Return [x, y] of the center of cell containing provided text 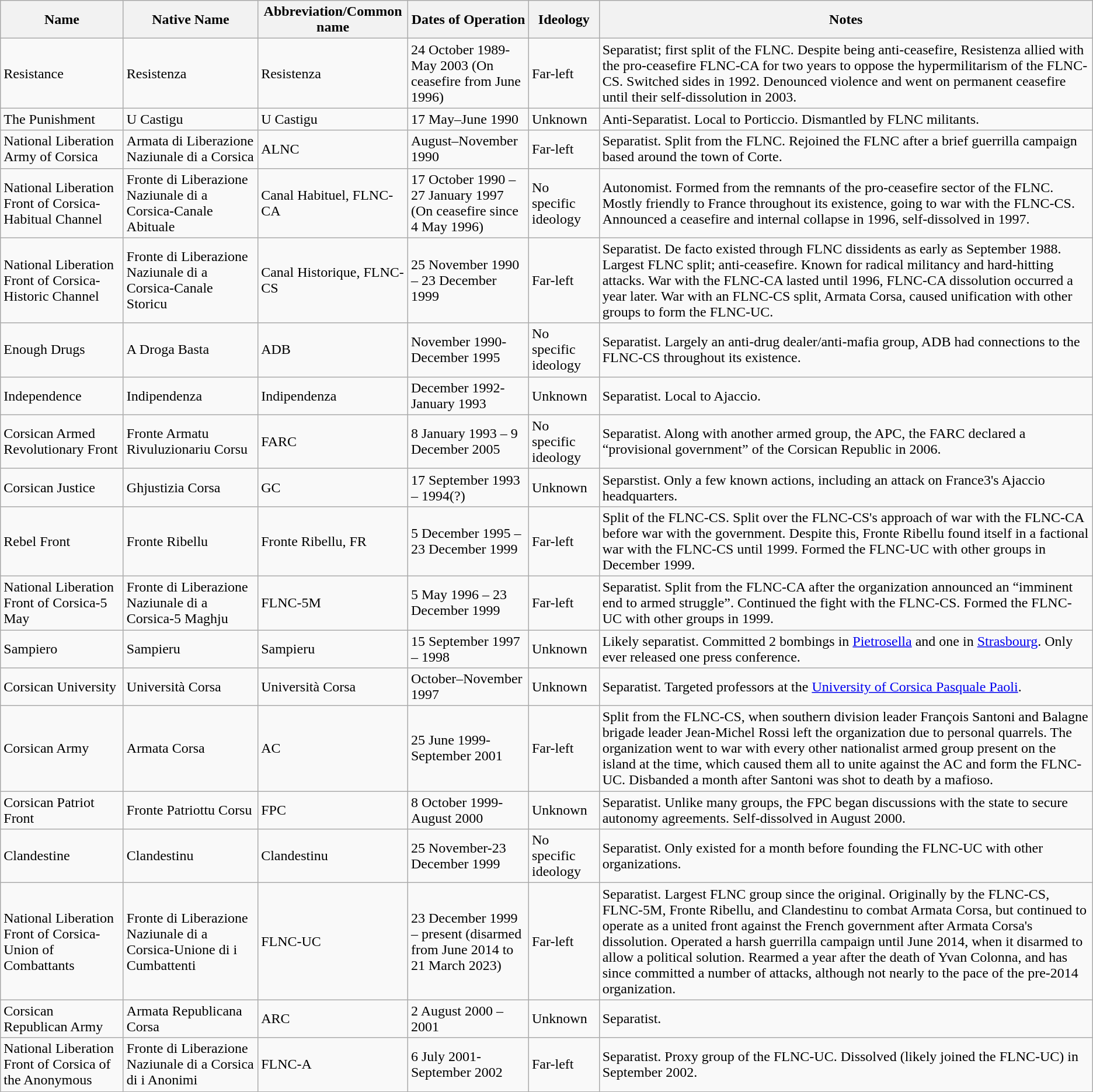
Armata di Liberazione Naziunale di a Corsica [190, 149]
November 1990-December 1995 [468, 350]
Separatist. Split from the FLNC. Rejoined the FLNC after a brief guerrilla campaign based around the town of Corte. [845, 149]
A Droga Basta [190, 350]
ARC [333, 1018]
Enough Drugs [62, 350]
Corsican Army [62, 749]
Canal Habituel, FLNC-CA [333, 203]
Fronte di Liberazione Naziunale di a Corsica-Unione di i Cumbattenti [190, 941]
FPC [333, 811]
Fronte di Liberazione Naziunale di a Corsica-5 Maghju [190, 603]
Armata Corsa [190, 749]
Fronte Ribellu [190, 541]
GC [333, 487]
National Liberation Front of Corsica-5 May [62, 603]
Ideology [564, 20]
Corsican Justice [62, 487]
Separatist. Only existed for a month before founding the FLNC-UC with other organizations. [845, 856]
FLNC-5M [333, 603]
Fronte di Liberazione Naziunale di a Corsica-Canale Storicu [190, 280]
5 May 1996 – 23 December 1999 [468, 603]
October–November 1997 [468, 687]
Independence [62, 396]
Rebel Front [62, 541]
Corsican Armed Revolutionary Front [62, 441]
Fronte Ribellu, FR [333, 541]
National Liberation Front of Corsica-Union of Combattants [62, 941]
Ghjustizia Corsa [190, 487]
National Liberation Army of Corsica [62, 149]
Native Name [190, 20]
Fronte Armatu Rivuluzionariu Corsu [190, 441]
Separstist. Only a few known actions, including an attack on France3's Ajaccio headquarters. [845, 487]
Separatist. Targeted professors at the University of Corsica Pasquale Paoli. [845, 687]
15 September 1997 – 1998 [468, 648]
Name [62, 20]
Corsican Republican Army [62, 1018]
AC [333, 749]
25 November 1990 – 23 December 1999 [468, 280]
ADB [333, 350]
Separatist. Largely an anti-drug dealer/anti-mafia group, ADB had connections to the FLNC-CS throughout its existence. [845, 350]
Fronte di Liberazione Naziunale di a Corsica-Canale Abituale [190, 203]
National Liberation Front of Corsica-Historic Channel [62, 280]
Resistance [62, 74]
Armata Republicana Corsa [190, 1018]
Separatist. Along with another armed group, the APC, the FARC declared a “provisional government” of the Corsican Republic in 2006. [845, 441]
Likely separatist. Committed 2 bombings in Pietrosella and one in Strasbourg. Only ever released one press conference. [845, 648]
Separatist. Unlike many groups, the FPC began discussions with the state to secure autonomy agreements. Self-dissolved in August 2000. [845, 811]
5 December 1995 – 23 December 1999 [468, 541]
Canal Historique, FLNC-CS [333, 280]
National Liberation Front of Corsica-Habitual Channel [62, 203]
Separatist. Local to Ajaccio. [845, 396]
Corsican Patriot Front [62, 811]
Fronte Patriottu Corsu [190, 811]
Clandestine [62, 856]
6 July 2001-September 2002 [468, 1065]
FARC [333, 441]
National Liberation Front of Corsica of the Anonymous [62, 1065]
17 October 1990 – 27 January 1997 (On ceasefire since 4 May 1996) [468, 203]
8 October 1999-August 2000 [468, 811]
Separatist. Proxy group of the FLNC-UC. Dissolved (likely joined the FLNC-UC) in September 2002. [845, 1065]
FLNC-A [333, 1065]
Corsican University [62, 687]
Dates of Operation [468, 20]
ALNC [333, 149]
Fronte di Liberazione Naziunale di a Corsica di i Anonimi [190, 1065]
FLNC-UC [333, 941]
Notes [845, 20]
17 May–June 1990 [468, 119]
Abbreviation/Common name [333, 20]
24 October 1989-May 2003 (On ceasefire from June 1996) [468, 74]
23 December 1999 – present (disarmed from June 2014 to 21 March 2023) [468, 941]
Sampiero [62, 648]
17 September 1993 – 1994(?) [468, 487]
December 1992-January 1993 [468, 396]
August–November 1990 [468, 149]
25 November-23 December 1999 [468, 856]
Anti-Separatist. Local to Porticcio. Dismantled by FLNC militants. [845, 119]
Separatist. [845, 1018]
8 January 1993 – 9 December 2005 [468, 441]
The Punishment [62, 119]
2 August 2000 – 2001 [468, 1018]
25 June 1999-September 2001 [468, 749]
